Search for the cell housing the specified text and yield its (x, y) center coordinate. 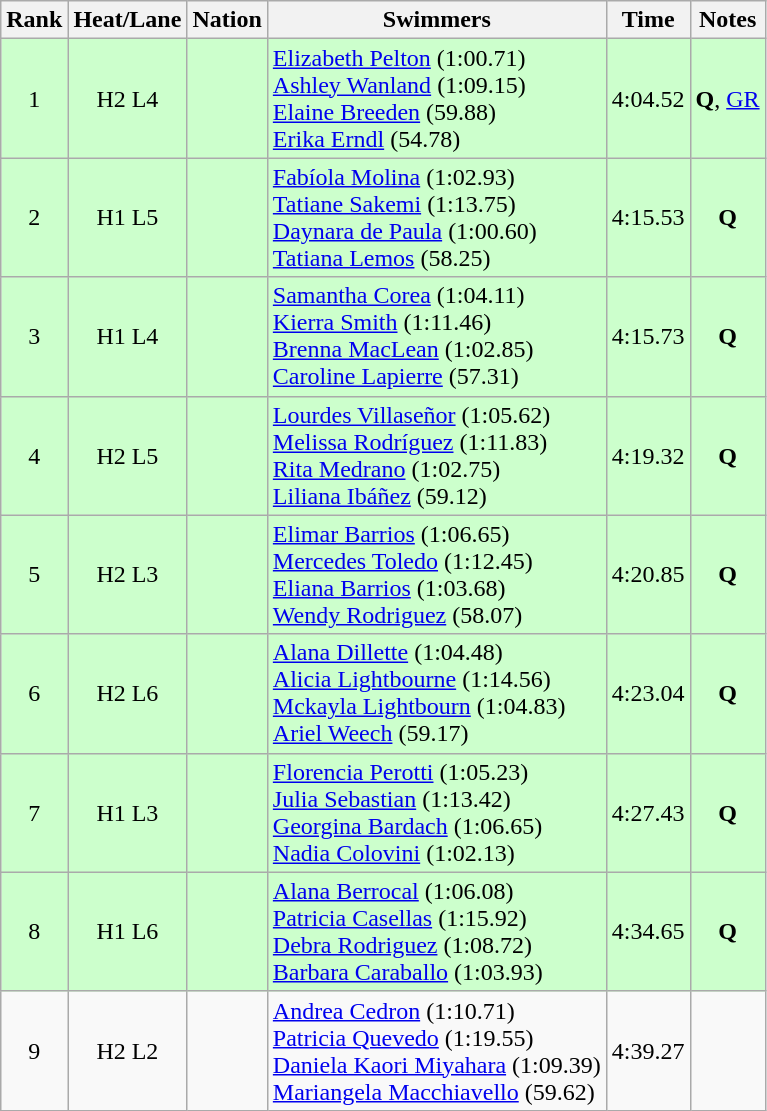
4:04.52 (648, 98)
1 (34, 98)
Alana Berrocal (1:06.08)Patricia Casellas (1:15.92)Debra Rodriguez (1:08.72)Barbara Caraballo (1:03.93) (436, 932)
4:20.85 (648, 574)
H1 L6 (128, 932)
Swimmers (436, 20)
H1 L5 (128, 218)
Fabíola Molina (1:02.93)Tatiane Sakemi (1:13.75)Daynara de Paula (1:00.60)Tatiana Lemos (58.25) (436, 218)
Elizabeth Pelton (1:00.71)Ashley Wanland (1:09.15)Elaine Breeden (59.88)Erika Erndl (54.78) (436, 98)
Notes (728, 20)
H2 L4 (128, 98)
H2 L6 (128, 694)
Florencia Perotti (1:05.23)Julia Sebastian (1:13.42)Georgina Bardach (1:06.65)Nadia Colovini (1:02.13) (436, 812)
Heat/Lane (128, 20)
H1 L3 (128, 812)
4 (34, 456)
Alana Dillette (1:04.48)Alicia Lightbourne (1:14.56)Mckayla Lightbourn (1:04.83)Ariel Weech (59.17) (436, 694)
Time (648, 20)
Samantha Corea (1:04.11)Kierra Smith (1:11.46)Brenna MacLean (1:02.85)Caroline Lapierre (57.31) (436, 336)
4:19.32 (648, 456)
H2 L2 (128, 1050)
4:39.27 (648, 1050)
5 (34, 574)
H2 L5 (128, 456)
Nation (227, 20)
2 (34, 218)
3 (34, 336)
8 (34, 932)
7 (34, 812)
H2 L3 (128, 574)
6 (34, 694)
Andrea Cedron (1:10.71)Patricia Quevedo (1:19.55)Daniela Kaori Miyahara (1:09.39)Mariangela Macchiavello (59.62) (436, 1050)
H1 L4 (128, 336)
Rank (34, 20)
4:34.65 (648, 932)
9 (34, 1050)
Q, GR (728, 98)
4:27.43 (648, 812)
4:15.53 (648, 218)
4:15.73 (648, 336)
4:23.04 (648, 694)
Elimar Barrios (1:06.65)Mercedes Toledo (1:12.45)Eliana Barrios (1:03.68)Wendy Rodriguez (58.07) (436, 574)
Lourdes Villaseñor (1:05.62)Melissa Rodríguez (1:11.83)Rita Medrano (1:02.75)Liliana Ibáñez (59.12) (436, 456)
